Find where the given text appears and provide that cell's center as [x, y] coordinate. 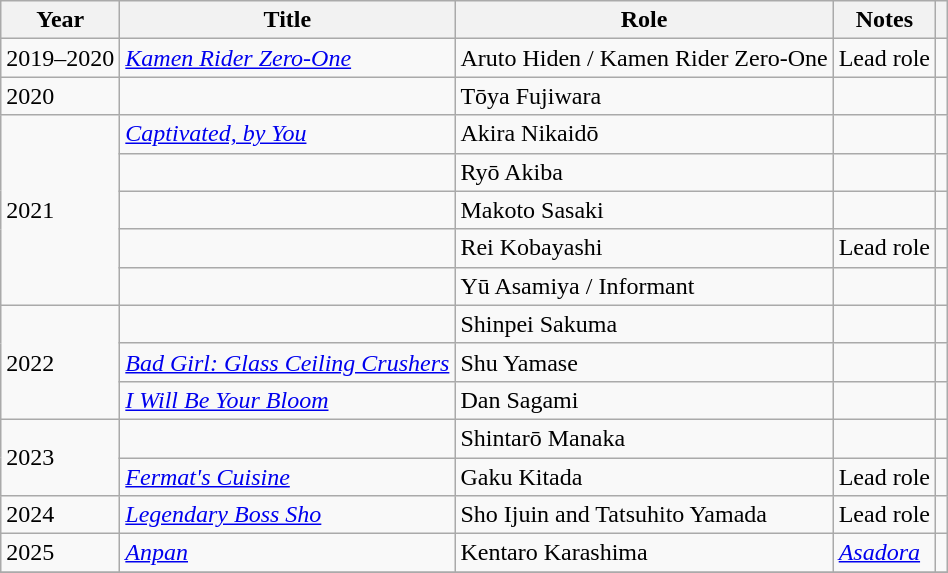
Yū Asamiya / Informant [644, 286]
Captivated, by You [288, 134]
2023 [60, 457]
Notes [884, 20]
I Will Be Your Bloom [288, 400]
Rei Kobayashi [644, 248]
Makoto Sasaki [644, 210]
Title [288, 20]
2021 [60, 210]
Shintarō Manaka [644, 438]
2025 [60, 553]
Fermat's Cuisine [288, 477]
Shinpei Sakuma [644, 324]
2022 [60, 362]
2019–2020 [60, 58]
Sho Ijuin and Tatsuhito Yamada [644, 515]
Role [644, 20]
Akira Nikaidō [644, 134]
Dan Sagami [644, 400]
Tōya Fujiwara [644, 96]
Kentaro Karashima [644, 553]
Gaku Kitada [644, 477]
Anpan [288, 553]
Ryō Akiba [644, 172]
Shu Yamase [644, 362]
Asadora [884, 553]
Aruto Hiden / Kamen Rider Zero-One [644, 58]
Legendary Boss Sho [288, 515]
Bad Girl: Glass Ceiling Crushers [288, 362]
2024 [60, 515]
Year [60, 20]
2020 [60, 96]
Kamen Rider Zero-One [288, 58]
